Return the (x, y) coordinate for the center point of the cell that contains the specified text.  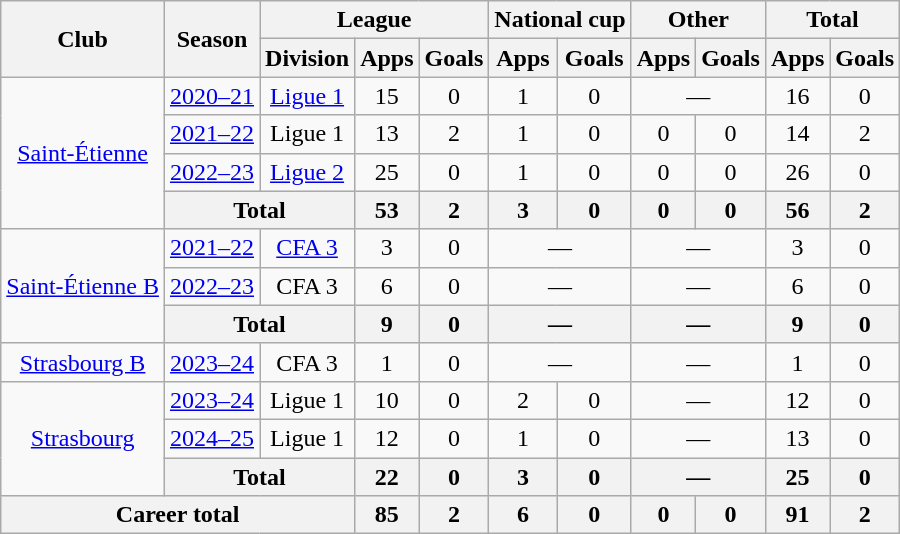
Strasbourg (83, 438)
2024–25 (212, 438)
Other (698, 20)
15 (387, 96)
10 (387, 400)
26 (797, 172)
2020–21 (212, 96)
National cup (560, 20)
Strasbourg B (83, 362)
Career total (178, 515)
Division (308, 58)
14 (797, 134)
56 (797, 210)
League (374, 20)
22 (387, 477)
53 (387, 210)
Saint-Étienne B (83, 286)
Ligue 2 (308, 172)
Season (212, 39)
91 (797, 515)
Saint-Étienne (83, 153)
16 (797, 96)
85 (387, 515)
Club (83, 39)
